Output the (x, y) coordinate of the center of the cell containing the given text.  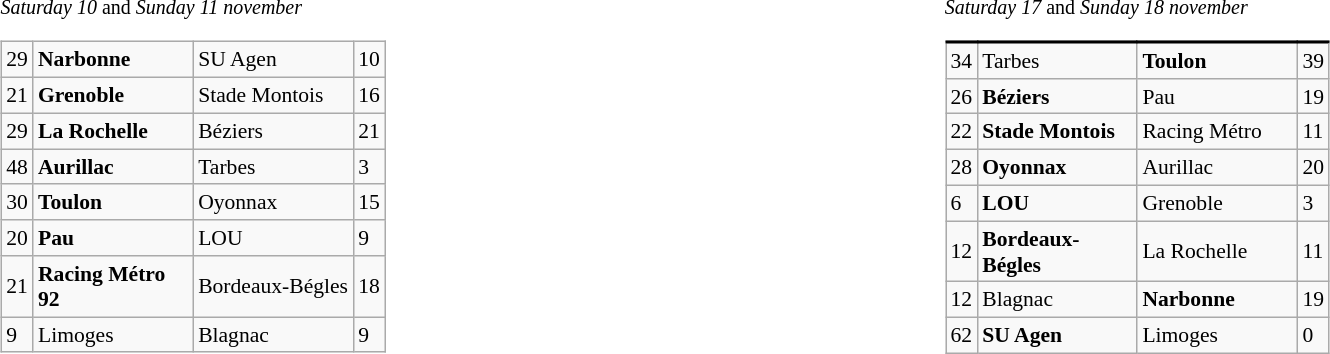
62 (962, 335)
30 (17, 202)
26 (962, 96)
18 (369, 286)
6 (962, 203)
28 (962, 167)
22 (962, 132)
0 (1313, 335)
48 (17, 167)
15 (369, 202)
39 (1313, 60)
34 (962, 60)
Racing Métro 92 (113, 286)
Racing Métro (1217, 132)
16 (369, 95)
10 (369, 60)
